Find where the given text appears and provide that cell's center as [X, Y] coordinate. 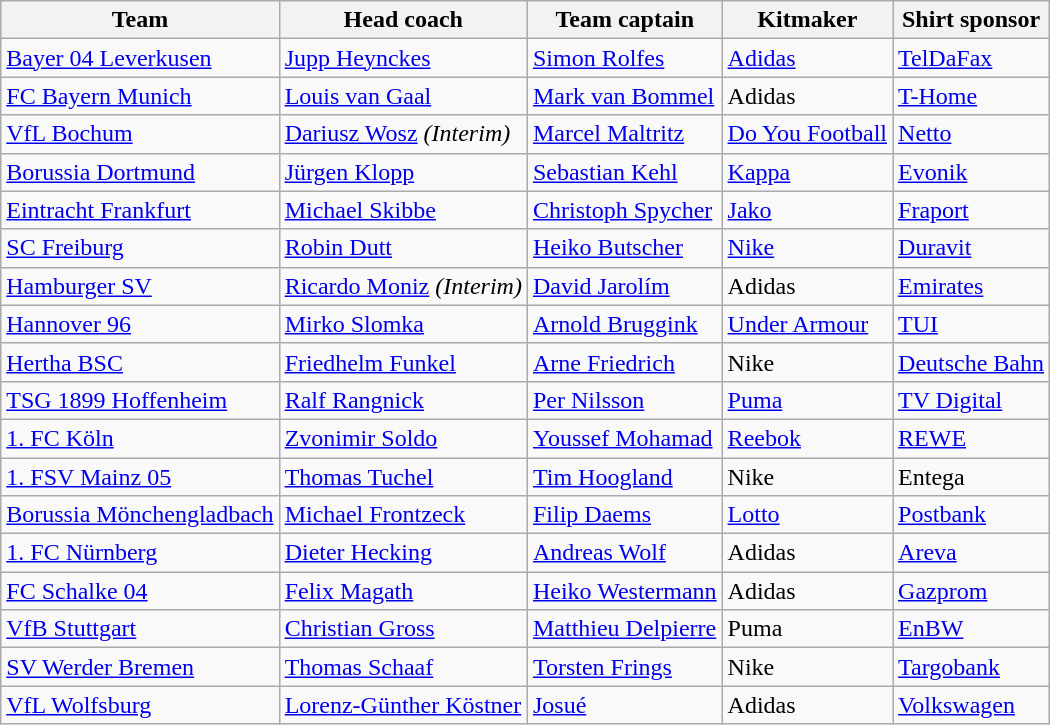
Areva [972, 553]
Christoph Spycher [624, 210]
Simon Rolfes [624, 58]
Torsten Frings [624, 667]
Hertha BSC [140, 362]
VfL Wolfsburg [140, 705]
Christian Gross [403, 629]
EnBW [972, 629]
Jürgen Klopp [403, 172]
Bayer 04 Leverkusen [140, 58]
Fraport [972, 210]
TV Digital [972, 400]
Borussia Dortmund [140, 172]
Reebok [807, 438]
Gazprom [972, 591]
TUI [972, 324]
Tim Hoogland [624, 477]
Matthieu Delpierre [624, 629]
Michael Skibbe [403, 210]
FC Bayern Munich [140, 96]
1. FSV Mainz 05 [140, 477]
Mark van Bommel [624, 96]
Emirates [972, 286]
1. FC Köln [140, 438]
REWE [972, 438]
Filip Daems [624, 515]
Jupp Heynckes [403, 58]
VfB Stuttgart [140, 629]
Thomas Schaaf [403, 667]
Marcel Maltritz [624, 134]
Dieter Hecking [403, 553]
Thomas Tuchel [403, 477]
Zvonimir Soldo [403, 438]
SC Freiburg [140, 248]
Dariusz Wosz (Interim) [403, 134]
Ralf Rangnick [403, 400]
Under Armour [807, 324]
VfL Bochum [140, 134]
Robin Dutt [403, 248]
Hannover 96 [140, 324]
Eintracht Frankfurt [140, 210]
Netto [972, 134]
Michael Frontzeck [403, 515]
Kitmaker [807, 20]
TelDaFax [972, 58]
Lotto [807, 515]
Deutsche Bahn [972, 362]
Ricardo Moniz (Interim) [403, 286]
Heiko Butscher [624, 248]
1. FC Nürnberg [140, 553]
Entega [972, 477]
Andreas Wolf [624, 553]
Shirt sponsor [972, 20]
Arne Friedrich [624, 362]
Hamburger SV [140, 286]
Duravit [972, 248]
Mirko Slomka [403, 324]
Jako [807, 210]
David Jarolím [624, 286]
Head coach [403, 20]
Youssef Mohamad [624, 438]
Borussia Mönchengladbach [140, 515]
Arnold Bruggink [624, 324]
Team [140, 20]
Lorenz-Günther Köstner [403, 705]
Team captain [624, 20]
Kappa [807, 172]
Per Nilsson [624, 400]
Josué [624, 705]
TSG 1899 Hoffenheim [140, 400]
Heiko Westermann [624, 591]
Felix Magath [403, 591]
FC Schalke 04 [140, 591]
Targobank [972, 667]
T-Home [972, 96]
SV Werder Bremen [140, 667]
Louis van Gaal [403, 96]
Postbank [972, 515]
Do You Football [807, 134]
Evonik [972, 172]
Sebastian Kehl [624, 172]
Volkswagen [972, 705]
Friedhelm Funkel [403, 362]
